Return [x, y] of the center of cell containing provided text 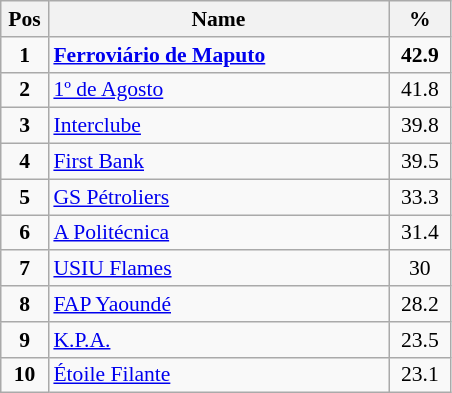
Name [218, 19]
10 [25, 375]
FAP Yaoundé [218, 304]
23.5 [420, 340]
Étoile Filante [218, 375]
23.1 [420, 375]
3 [25, 126]
39.8 [420, 126]
GS Pétroliers [218, 197]
41.8 [420, 90]
31.4 [420, 233]
A Politécnica [218, 233]
28.2 [420, 304]
Pos [25, 19]
30 [420, 269]
1º de Agosto [218, 90]
2 [25, 90]
1 [25, 55]
5 [25, 197]
8 [25, 304]
6 [25, 233]
First Bank [218, 162]
Ferroviário de Maputo [218, 55]
4 [25, 162]
42.9 [420, 55]
% [420, 19]
USIU Flames [218, 269]
39.5 [420, 162]
9 [25, 340]
7 [25, 269]
33.3 [420, 197]
K.P.A. [218, 340]
Interclube [218, 126]
